For the text-containing cell, return its midpoint in [x, y] coordinate format. 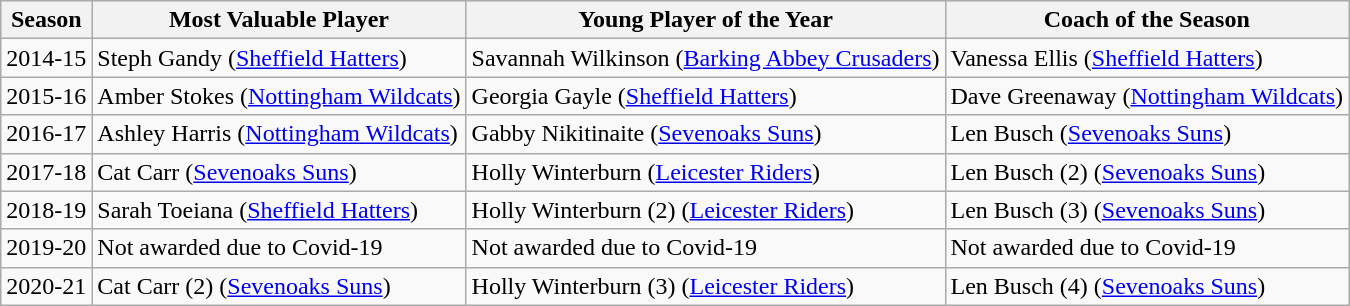
2015-16 [46, 96]
2014-15 [46, 58]
Holly Winterburn (3) (Leicester Riders) [706, 286]
Georgia Gayle (Sheffield Hatters) [706, 96]
Gabby Nikitinaite (Sevenoaks Suns) [706, 134]
2020-21 [46, 286]
Cat Carr (Sevenoaks Suns) [279, 172]
2018-19 [46, 210]
Vanessa Ellis (Sheffield Hatters) [1147, 58]
Steph Gandy (Sheffield Hatters) [279, 58]
Season [46, 20]
2019-20 [46, 248]
Savannah Wilkinson (Barking Abbey Crusaders) [706, 58]
Holly Winterburn (2) (Leicester Riders) [706, 210]
Young Player of the Year [706, 20]
Len Busch (2) (Sevenoaks Suns) [1147, 172]
Ashley Harris (Nottingham Wildcats) [279, 134]
Coach of the Season [1147, 20]
2017-18 [46, 172]
Dave Greenaway (Nottingham Wildcats) [1147, 96]
Len Busch (3) (Sevenoaks Suns) [1147, 210]
Len Busch (Sevenoaks Suns) [1147, 134]
Cat Carr (2) (Sevenoaks Suns) [279, 286]
Amber Stokes (Nottingham Wildcats) [279, 96]
Len Busch (4) (Sevenoaks Suns) [1147, 286]
Sarah Toeiana (Sheffield Hatters) [279, 210]
Most Valuable Player [279, 20]
Holly Winterburn (Leicester Riders) [706, 172]
2016-17 [46, 134]
